Extract the (X, Y) coordinate from the center of the cell holding the provided text.  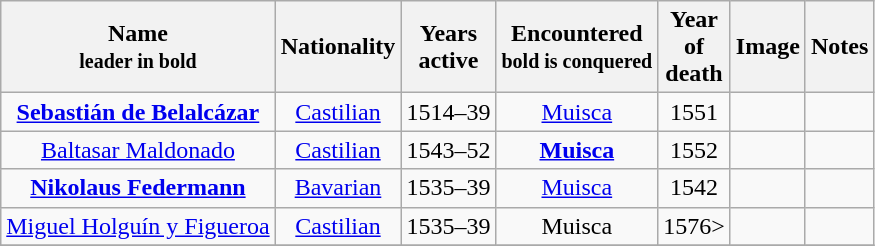
Yearsactive (448, 47)
Sebastián de Belalcázar (138, 112)
1576> (694, 226)
1542 (694, 188)
Image (768, 47)
Miguel Holguín y Figueroa (138, 226)
1514–39 (448, 112)
1543–52 (448, 150)
Nationality (338, 47)
Bavarian (338, 188)
Yearofdeath (694, 47)
Nameleader in bold (138, 47)
1551 (694, 112)
Encounteredbold is conquered (577, 47)
Nikolaus Federmann (138, 188)
Baltasar Maldonado (138, 150)
1552 (694, 150)
Notes (839, 47)
